Identify which cell holds the provided text, then report its (X, Y) central coordinate. 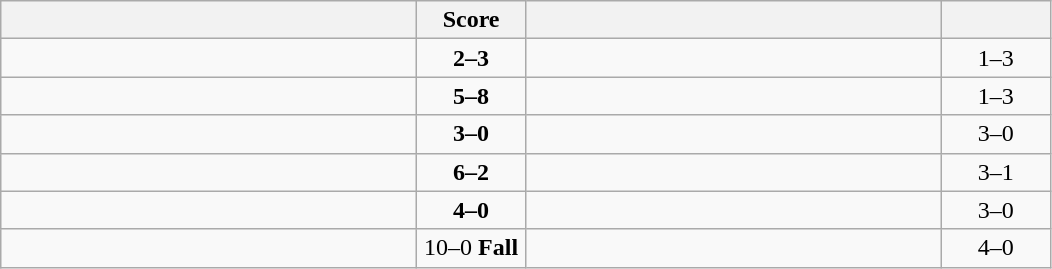
5–8 (472, 96)
6–2 (472, 172)
2–3 (472, 58)
3–1 (996, 172)
10–0 Fall (472, 248)
Score (472, 20)
